Return the [x, y] coordinate for the center point of the cell that contains the specified text.  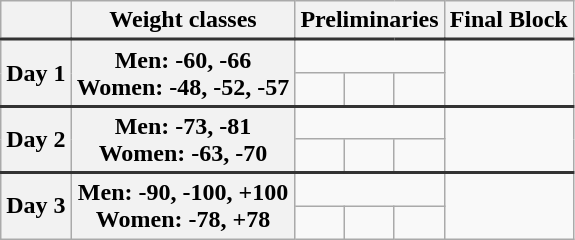
Day 3 [36, 206]
Weight classes [183, 20]
Preliminaries [370, 20]
Day 2 [36, 140]
Day 1 [36, 74]
Men: -73, -81 Women: -63, -70 [183, 140]
Men: -90, -100, +100 Women: -78, +78 [183, 206]
Men: -60, -66 Women: -48, -52, -57 [183, 74]
Final Block [508, 20]
